Detect which cell encompasses the target text, then output its (x, y) center coordinate. 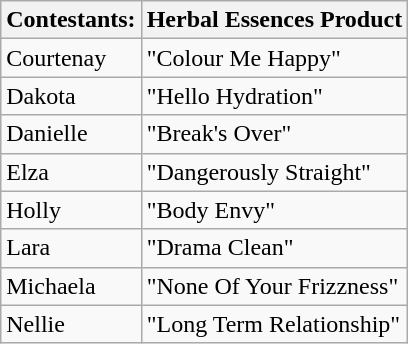
Michaela (71, 286)
"Break's Over" (274, 134)
"Hello Hydration" (274, 96)
"Colour Me Happy" (274, 58)
"Dangerously Straight" (274, 172)
Danielle (71, 134)
Elza (71, 172)
"Body Envy" (274, 210)
Herbal Essences Product (274, 20)
Nellie (71, 324)
Lara (71, 248)
"Long Term Relationship" (274, 324)
"Drama Clean" (274, 248)
Courtenay (71, 58)
"None Of Your Frizzness" (274, 286)
Holly (71, 210)
Contestants: (71, 20)
Dakota (71, 96)
